Return (x, y) of the center of cell containing provided text 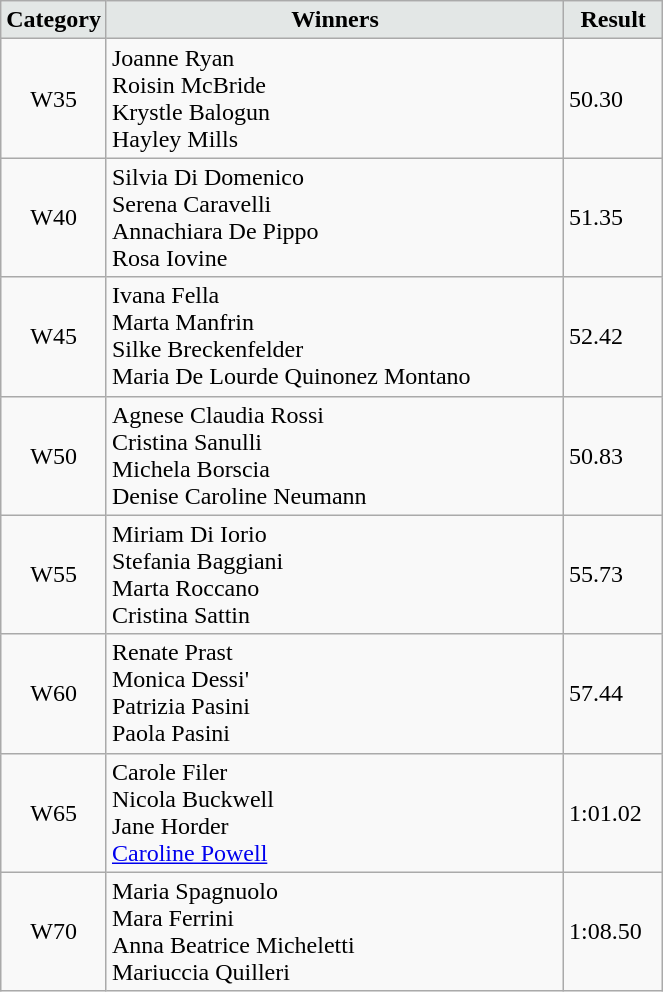
Category (54, 20)
51.35 (614, 218)
W35 (54, 98)
Silvia Di Domenico Serena Caravelli Annachiara De Pippo Rosa Iovine (334, 218)
Renate Prast Monica Dessi' Patrizia Pasini Paola Pasini (334, 694)
W40 (54, 218)
W60 (54, 694)
52.42 (614, 336)
57.44 (614, 694)
Miriam Di Iorio Stefania Baggiani Marta Roccano Cristina Sattin (334, 574)
1:08.50 (614, 932)
Winners (334, 20)
Carole Filer Nicola Buckwell Jane Horder Caroline Powell (334, 812)
Maria Spagnuolo Mara Ferrini Anna Beatrice Micheletti Mariuccia Quilleri (334, 932)
W70 (54, 932)
W45 (54, 336)
50.83 (614, 456)
Ivana Fella Marta Manfrin Silke Breckenfelder Maria De Lourde Quinonez Montano (334, 336)
1:01.02 (614, 812)
55.73 (614, 574)
Joanne Ryan Roisin McBride Krystle Balogun Hayley Mills (334, 98)
Agnese Claudia Rossi Cristina Sanulli Michela Borscia Denise Caroline Neumann (334, 456)
W65 (54, 812)
W55 (54, 574)
50.30 (614, 98)
Result (614, 20)
W50 (54, 456)
